Pinpoint the cell where the given text exists, returning its [X, Y] midpoint coordinate. 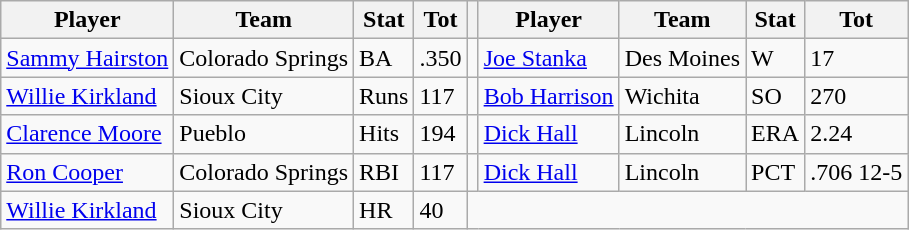
Bob Harrison [548, 96]
Hits [384, 134]
40 [440, 210]
W [776, 58]
Pueblo [264, 134]
PCT [776, 172]
SO [776, 96]
Runs [384, 96]
HR [384, 210]
RBI [384, 172]
Des Moines [682, 58]
194 [440, 134]
2.24 [856, 134]
Wichita [682, 96]
.350 [440, 58]
17 [856, 58]
Sammy Hairston [88, 58]
BA [384, 58]
270 [856, 96]
Ron Cooper [88, 172]
Clarence Moore [88, 134]
Joe Stanka [548, 58]
.706 12-5 [856, 172]
ERA [776, 134]
